Output the (x, y) coordinate of the center of the cell containing the given text.  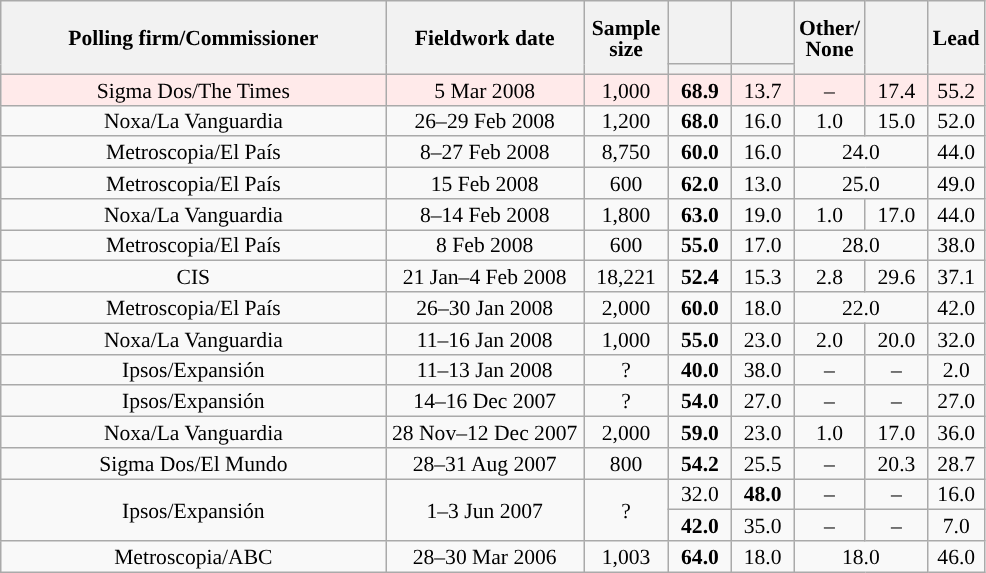
Fieldwork date (485, 38)
37.1 (956, 276)
15.3 (762, 276)
5 Mar 2008 (485, 90)
25.0 (861, 184)
Metroscopia/ABC (194, 556)
55.2 (956, 90)
15.0 (896, 120)
68.0 (700, 120)
1,200 (626, 120)
52.4 (700, 276)
Lead (956, 38)
18,221 (626, 276)
15 Feb 2008 (485, 184)
46.0 (956, 556)
7.0 (956, 526)
1,800 (626, 214)
800 (626, 464)
25.5 (762, 464)
28.7 (956, 464)
24.0 (861, 152)
68.9 (700, 90)
Sigma Dos/The Times (194, 90)
21 Jan–4 Feb 2008 (485, 276)
19.0 (762, 214)
8 Feb 2008 (485, 246)
8–14 Feb 2008 (485, 214)
49.0 (956, 184)
40.0 (700, 370)
13.7 (762, 90)
54.0 (700, 402)
48.0 (762, 494)
8,750 (626, 152)
52.0 (956, 120)
59.0 (700, 432)
28 Nov–12 Dec 2007 (485, 432)
1,003 (626, 556)
26–29 Feb 2008 (485, 120)
CIS (194, 276)
17.4 (896, 90)
11–16 Jan 2008 (485, 338)
64.0 (700, 556)
20.3 (896, 464)
63.0 (700, 214)
Sample size (626, 38)
28–30 Mar 2006 (485, 556)
8–27 Feb 2008 (485, 152)
62.0 (700, 184)
Other/None (830, 38)
Sigma Dos/El Mundo (194, 464)
36.0 (956, 432)
54.2 (700, 464)
26–30 Jan 2008 (485, 308)
11–13 Jan 2008 (485, 370)
13.0 (762, 184)
20.0 (896, 338)
29.6 (896, 276)
2.8 (830, 276)
1–3 Jun 2007 (485, 510)
22.0 (861, 308)
28.0 (861, 246)
14–16 Dec 2007 (485, 402)
28–31 Aug 2007 (485, 464)
35.0 (762, 526)
Polling firm/Commissioner (194, 38)
